Return (x, y) of the center of cell containing provided text 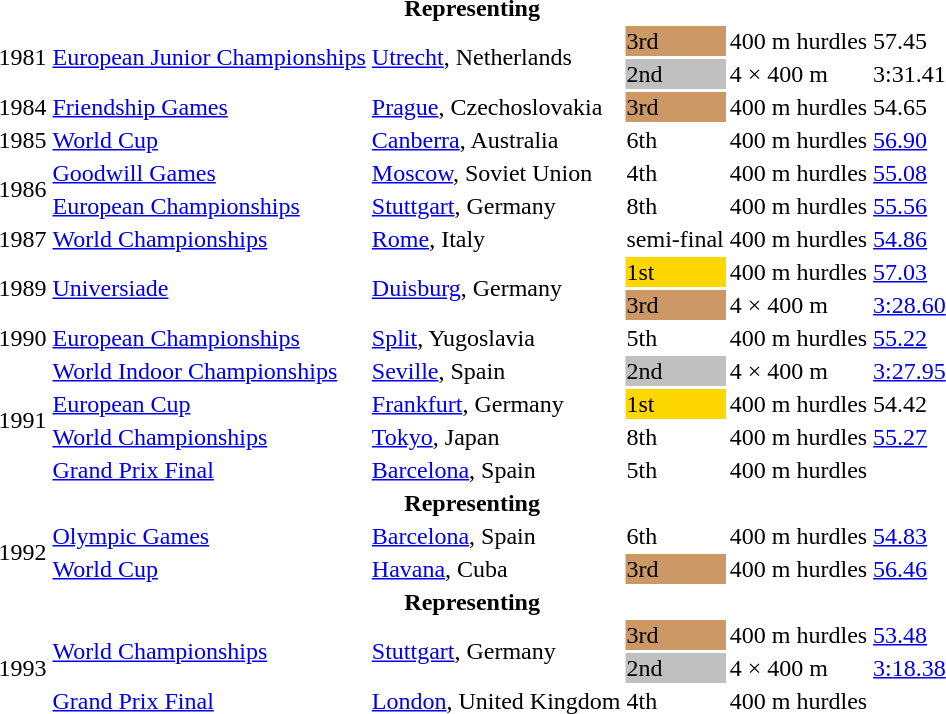
Olympic Games (209, 536)
Friendship Games (209, 107)
European Cup (209, 404)
Havana, Cuba (496, 569)
Moscow, Soviet Union (496, 173)
Grand Prix Final (209, 470)
Seville, Spain (496, 371)
Duisburg, Germany (496, 288)
Rome, Italy (496, 239)
Universiade (209, 288)
4th (675, 173)
World Indoor Championships (209, 371)
Split, Yugoslavia (496, 338)
Frankfurt, Germany (496, 404)
Canberra, Australia (496, 140)
semi-final (675, 239)
Goodwill Games (209, 173)
Utrecht, Netherlands (496, 58)
Tokyo, Japan (496, 437)
European Junior Championships (209, 58)
Prague, Czechoslovakia (496, 107)
